Identify which cell holds the provided text, then report its [X, Y] central coordinate. 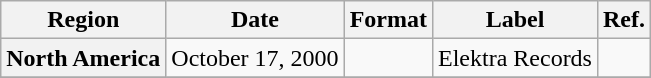
Region [84, 20]
Label [514, 20]
Ref. [624, 20]
Elektra Records [514, 58]
Format [388, 20]
North America [84, 58]
Date [255, 20]
October 17, 2000 [255, 58]
